For the text-containing cell, return its midpoint in [x, y] coordinate format. 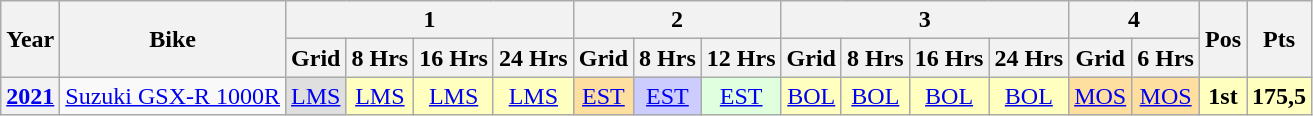
Suzuki GSX-R 1000R [173, 96]
175,5 [1280, 96]
12 Hrs [741, 58]
2021 [30, 96]
3 [925, 20]
2 [677, 20]
6 Hrs [1166, 58]
1st [1222, 96]
Year [30, 39]
4 [1134, 20]
Pos [1222, 39]
Pts [1280, 39]
1 [430, 20]
Bike [173, 39]
